Capture the cell that displays the provided text and extract its [x, y] central coordinate. 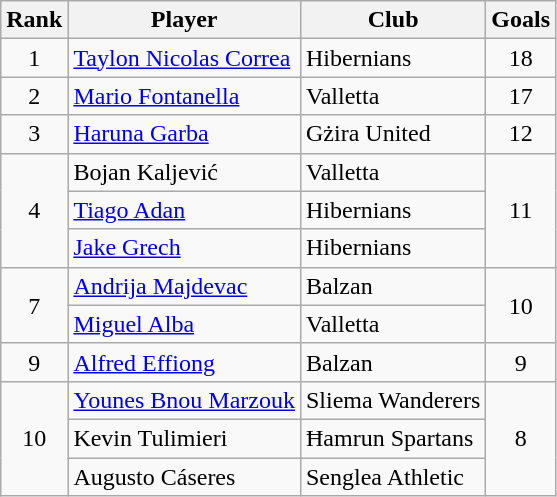
Augusto Cáseres [184, 477]
Mario Fontanella [184, 96]
3 [34, 134]
Goals [521, 20]
7 [34, 305]
11 [521, 210]
Gżira United [392, 134]
Jake Grech [184, 248]
Haruna Garba [184, 134]
12 [521, 134]
Tiago Adan [184, 210]
Taylon Nicolas Correa [184, 58]
Bojan Kaljević [184, 172]
17 [521, 96]
Miguel Alba [184, 324]
Senglea Athletic [392, 477]
Sliema Wanderers [392, 400]
Ħamrun Spartans [392, 438]
1 [34, 58]
Player [184, 20]
Kevin Tulimieri [184, 438]
Club [392, 20]
Alfred Effiong [184, 362]
Rank [34, 20]
4 [34, 210]
18 [521, 58]
Younes Bnou Marzouk [184, 400]
Andrija Majdevac [184, 286]
2 [34, 96]
8 [521, 438]
